Search for the cell housing the specified text and yield its (x, y) center coordinate. 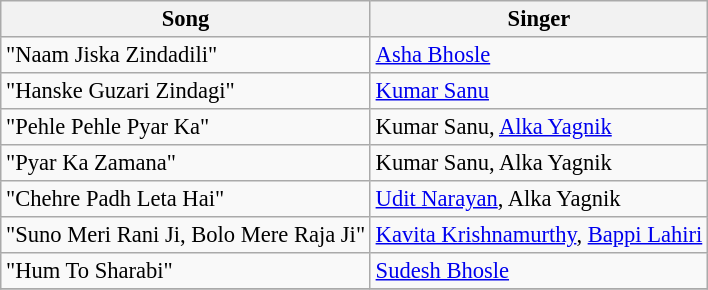
Singer (538, 19)
"Pehle Pehle Pyar Ka" (186, 127)
Kumar Sanu (538, 91)
"Chehre Padh Leta Hai" (186, 199)
"Pyar Ka Zamana" (186, 163)
Udit Narayan, Alka Yagnik (538, 199)
Asha Bhosle (538, 55)
Kavita Krishnamurthy, Bappi Lahiri (538, 235)
"Suno Meri Rani Ji, Bolo Mere Raja Ji" (186, 235)
"Hum To Sharabi" (186, 271)
Song (186, 19)
"Naam Jiska Zindadili" (186, 55)
Sudesh Bhosle (538, 271)
"Hanske Guzari Zindagi" (186, 91)
